Pinpoint the cell where the given text exists, returning its [X, Y] midpoint coordinate. 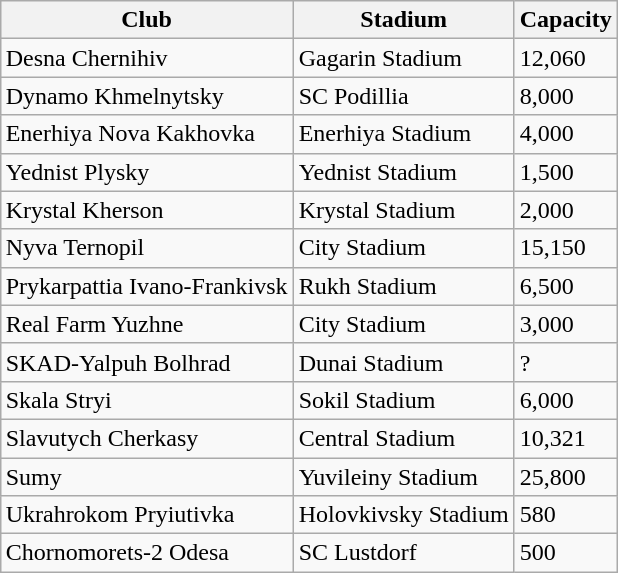
Skala Stryi [146, 400]
Real Farm Yuzhne [146, 324]
Capacity [566, 20]
Chornomorets-2 Odesa [146, 553]
Dunai Stadium [404, 362]
Yuvileiny Stadium [404, 477]
6,500 [566, 286]
SC Lustdorf [404, 553]
Dynamo Khmelnytsky [146, 96]
Yednist Plysky [146, 172]
Krystal Stadium [404, 210]
2,000 [566, 210]
4,000 [566, 134]
Sumy [146, 477]
Holovkivsky Stadium [404, 515]
12,060 [566, 58]
SKAD-Yalpuh Bolhrad [146, 362]
1,500 [566, 172]
Central Stadium [404, 438]
Enerhiya Stadium [404, 134]
Gagarin Stadium [404, 58]
25,800 [566, 477]
8,000 [566, 96]
580 [566, 515]
500 [566, 553]
Rukh Stadium [404, 286]
6,000 [566, 400]
10,321 [566, 438]
Krystal Kherson [146, 210]
Yednist Stadium [404, 172]
? [566, 362]
Prykarpattia Ivano-Frankivsk [146, 286]
15,150 [566, 248]
Desna Chernihiv [146, 58]
Club [146, 20]
Slavutych Cherkasy [146, 438]
Sokil Stadium [404, 400]
Ukrahrokom Pryiutivka [146, 515]
Nyva Ternopil [146, 248]
SC Podillia [404, 96]
3,000 [566, 324]
Stadium [404, 20]
Enerhiya Nova Kakhovka [146, 134]
